Capture the cell that displays the provided text and extract its (X, Y) central coordinate. 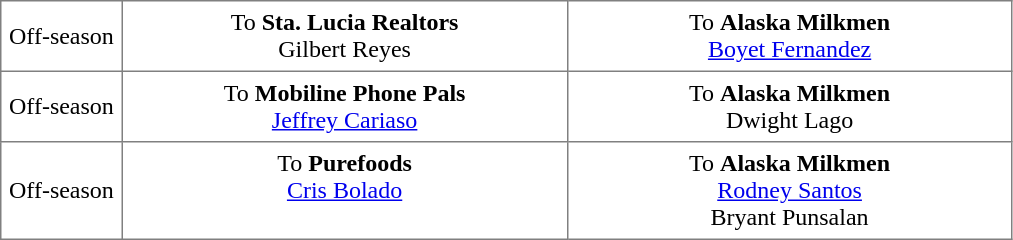
To PurefoodsCris Bolado (344, 191)
To Alaska MilkmenBoyet Fernandez (790, 36)
To Alaska MilkmenDwight Lago (790, 106)
To Mobiline Phone PalsJeffrey Cariaso (344, 106)
To Sta. Lucia RealtorsGilbert Reyes (344, 36)
To Alaska MilkmenRodney SantosBryant Punsalan (790, 191)
